Return the (x, y) coordinate for the center point of the cell that contains the specified text.  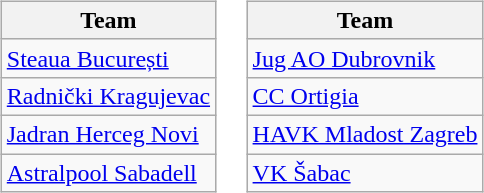
HAVK Mladost Zagreb (365, 134)
CC Ortigia (365, 96)
Steaua București (108, 58)
Radnički Kragujevac (108, 96)
Astralpool Sabadell (108, 173)
Jadran Herceg Novi (108, 134)
Jug AO Dubrovnik (365, 58)
VK Šabac (365, 173)
